Identify which cell holds the provided text, then report its [x, y] central coordinate. 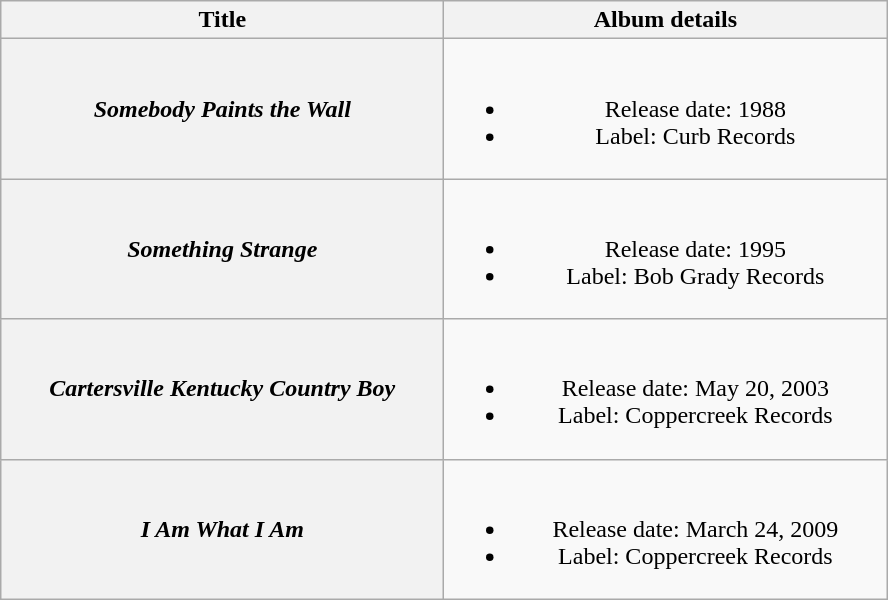
Somebody Paints the Wall [222, 109]
Release date: May 20, 2003Label: Coppercreek Records [666, 389]
Release date: 1995Label: Bob Grady Records [666, 249]
Title [222, 20]
Cartersville Kentucky Country Boy [222, 389]
Album details [666, 20]
Release date: 1988Label: Curb Records [666, 109]
Something Strange [222, 249]
Release date: March 24, 2009Label: Coppercreek Records [666, 529]
I Am What I Am [222, 529]
